From the cell containing the given text, extract its center point as [x, y] coordinate. 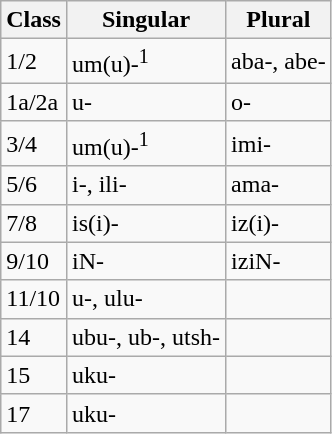
Singular [146, 20]
9/10 [34, 261]
ubu-, ub-, utsh- [146, 337]
11/10 [34, 299]
ama- [279, 185]
u- [146, 102]
1a/2a [34, 102]
5/6 [34, 185]
iziN- [279, 261]
14 [34, 337]
aba-, abe- [279, 62]
Plural [279, 20]
i-, ili- [146, 185]
7/8 [34, 223]
iz(i)- [279, 223]
is(i)- [146, 223]
1/2 [34, 62]
o- [279, 102]
15 [34, 375]
imi- [279, 144]
17 [34, 413]
iN- [146, 261]
u-, ulu- [146, 299]
3/4 [34, 144]
Class [34, 20]
